Return (x, y) of the center of cell containing provided text 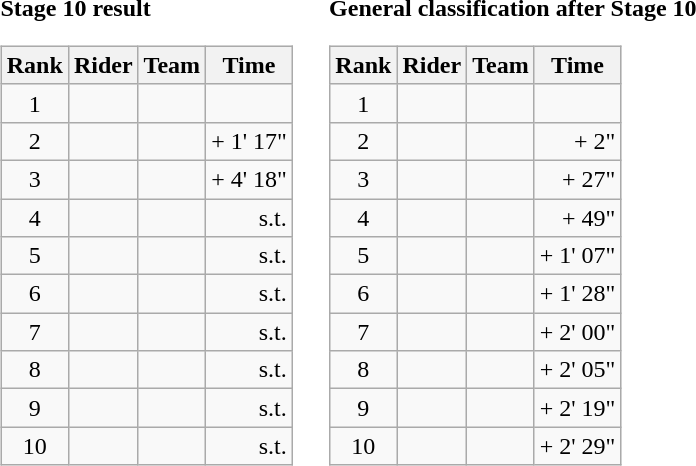
+ 27" (578, 179)
+ 2" (578, 141)
+ 2' 00" (578, 332)
+ 1' 28" (578, 294)
+ 2' 19" (578, 408)
+ 49" (578, 217)
+ 2' 29" (578, 446)
+ 2' 05" (578, 370)
+ 1' 07" (578, 256)
+ 1' 17" (250, 141)
+ 4' 18" (250, 179)
